Determine the (X, Y) coordinate at the center of the cell enclosing the given text.  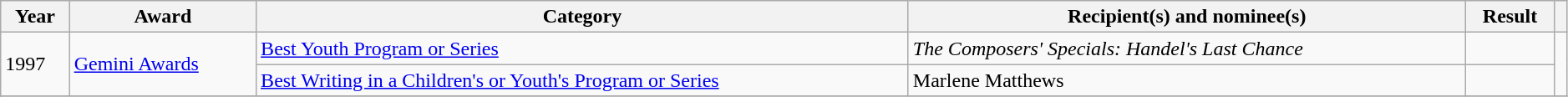
Recipient(s) and nominee(s) (1186, 17)
1997 (35, 64)
Best Writing in a Children's or Youth's Program or Series (583, 80)
Gemini Awards (162, 64)
The Composers' Specials: Handel's Last Chance (1186, 48)
Best Youth Program or Series (583, 48)
Award (162, 17)
Marlene Matthews (1186, 80)
Result (1510, 17)
Year (35, 17)
Category (583, 17)
